Scan for the cell matching the given text and deliver its (x, y) coordinate at center. 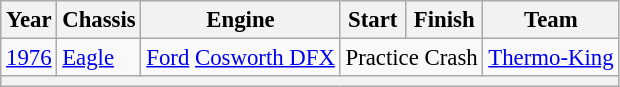
Practice Crash (412, 58)
Year (29, 20)
Team (551, 20)
Thermo-King (551, 58)
Finish (444, 20)
Eagle (99, 58)
Start (372, 20)
Chassis (99, 20)
Ford Cosworth DFX (240, 58)
1976 (29, 58)
Engine (240, 20)
